Determine the [X, Y] coordinate at the center of the cell enclosing the given text.  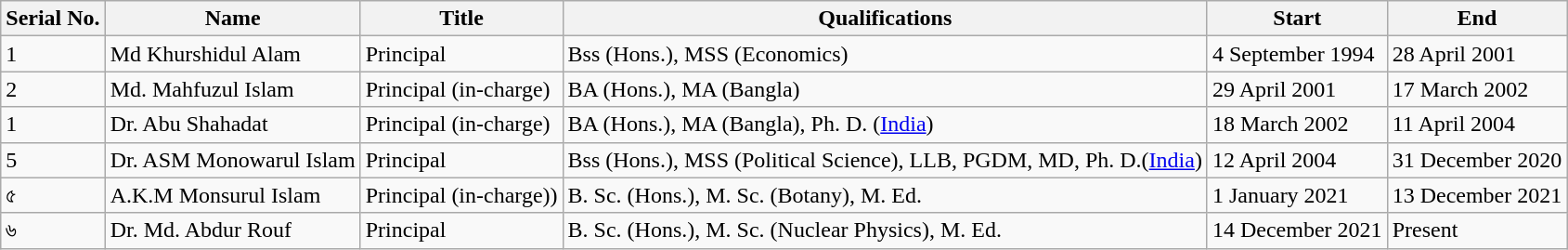
Md Khurshidul Alam [232, 54]
B. Sc. (Hons.), M. Sc. (Nuclear Physics), M. Ed. [885, 230]
2 [53, 89]
BA (Hons.), MA (Bangla) [885, 89]
4 September 1994 [1297, 54]
Start [1297, 19]
31 December 2020 [1477, 160]
Serial No. [53, 19]
Qualifications [885, 19]
A.K.M Monsurul Islam [232, 195]
Md. Mahfuzul Islam [232, 89]
Bss (Hons.), MSS (Political Science), LLB, PGDM, MD, Ph. D.(India) [885, 160]
13 December 2021 [1477, 195]
Title [461, 19]
17 March 2002 [1477, 89]
Name [232, 19]
End [1477, 19]
Bss (Hons.), MSS (Economics) [885, 54]
5 [53, 160]
Dr. Md. Abdur Rouf [232, 230]
Principal (in-charge)) [461, 195]
৫ [53, 195]
29 April 2001 [1297, 89]
Dr. ASM Monowarul Islam [232, 160]
18 March 2002 [1297, 125]
Dr. Abu Shahadat [232, 125]
12 April 2004 [1297, 160]
Present [1477, 230]
14 December 2021 [1297, 230]
28 April 2001 [1477, 54]
B. Sc. (Hons.), M. Sc. (Botany), M. Ed. [885, 195]
BA (Hons.), MA (Bangla), Ph. D. (India) [885, 125]
1 January 2021 [1297, 195]
৬ [53, 230]
11 April 2004 [1477, 125]
